Search for the cell housing the specified text and yield its [x, y] center coordinate. 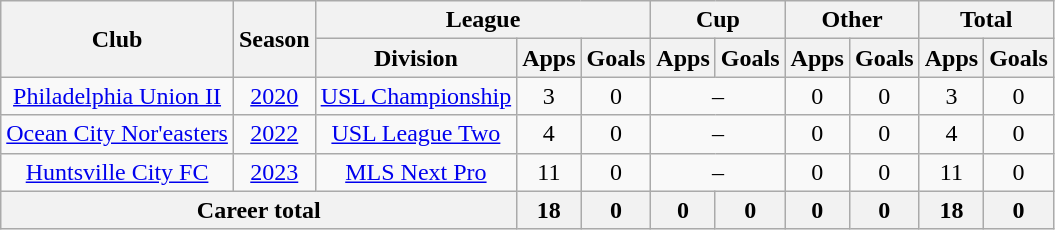
Club [118, 39]
2023 [274, 172]
USL Championship [416, 96]
Season [274, 39]
Philadelphia Union II [118, 96]
Huntsville City FC [118, 172]
Division [416, 58]
Total [986, 20]
Other [852, 20]
MLS Next Pro [416, 172]
Cup [718, 20]
2022 [274, 134]
League [483, 20]
Career total [259, 210]
USL League Two [416, 134]
2020 [274, 96]
Ocean City Nor'easters [118, 134]
